Search for the cell housing the specified text and yield its [X, Y] center coordinate. 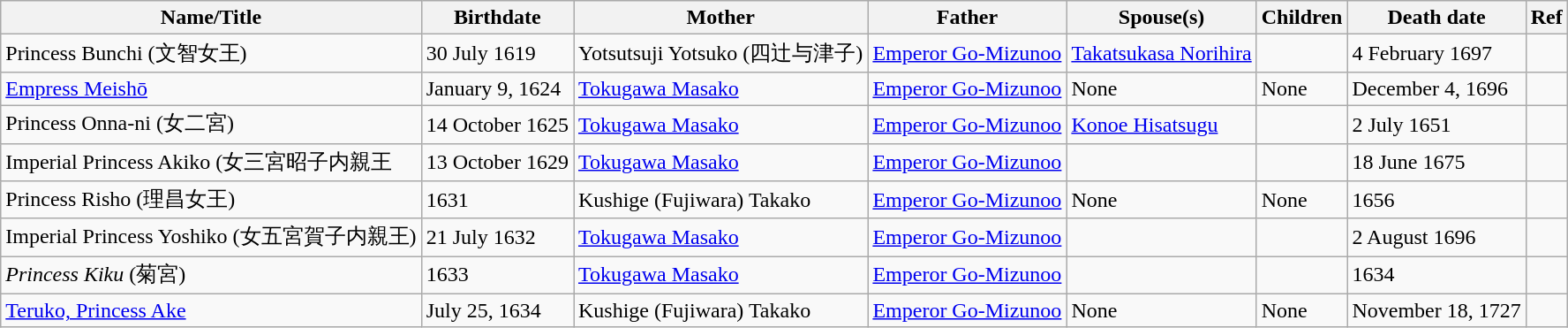
2 July 1651 [1436, 124]
Death date [1436, 18]
Yotsutsuji Yotsuko (四辻与津子) [720, 53]
November 18, 1727 [1436, 310]
1656 [1436, 200]
December 4, 1696 [1436, 88]
Takatsukasa Norihira [1162, 53]
January 9, 1624 [497, 88]
Empress Meishō [211, 88]
Mother [720, 18]
Princess Onna-ni (女二宮) [211, 124]
Ref [1547, 18]
Princess Risho (理昌女王) [211, 200]
Father [968, 18]
18 June 1675 [1436, 163]
30 July 1619 [497, 53]
1634 [1436, 276]
14 October 1625 [497, 124]
Princess Kiku (菊宮) [211, 276]
Spouse(s) [1162, 18]
Imperial Princess Yoshiko (女五宮賀子内親王) [211, 237]
4 February 1697 [1436, 53]
21 July 1632 [497, 237]
13 October 1629 [497, 163]
July 25, 1634 [497, 310]
1633 [497, 276]
Children [1301, 18]
Imperial Princess Akiko (女三宮昭子内親王 [211, 163]
Princess Bunchi (文智女王) [211, 53]
2 August 1696 [1436, 237]
1631 [497, 200]
Birthdate [497, 18]
Name/Title [211, 18]
Teruko, Princess Ake [211, 310]
Konoe Hisatsugu [1162, 124]
